For the text-containing cell, return its midpoint in [X, Y] coordinate format. 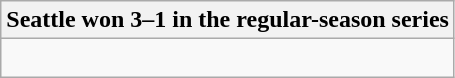
Seattle won 3–1 in the regular-season series [228, 20]
